Find where the given text appears and provide that cell's center as [X, Y] coordinate. 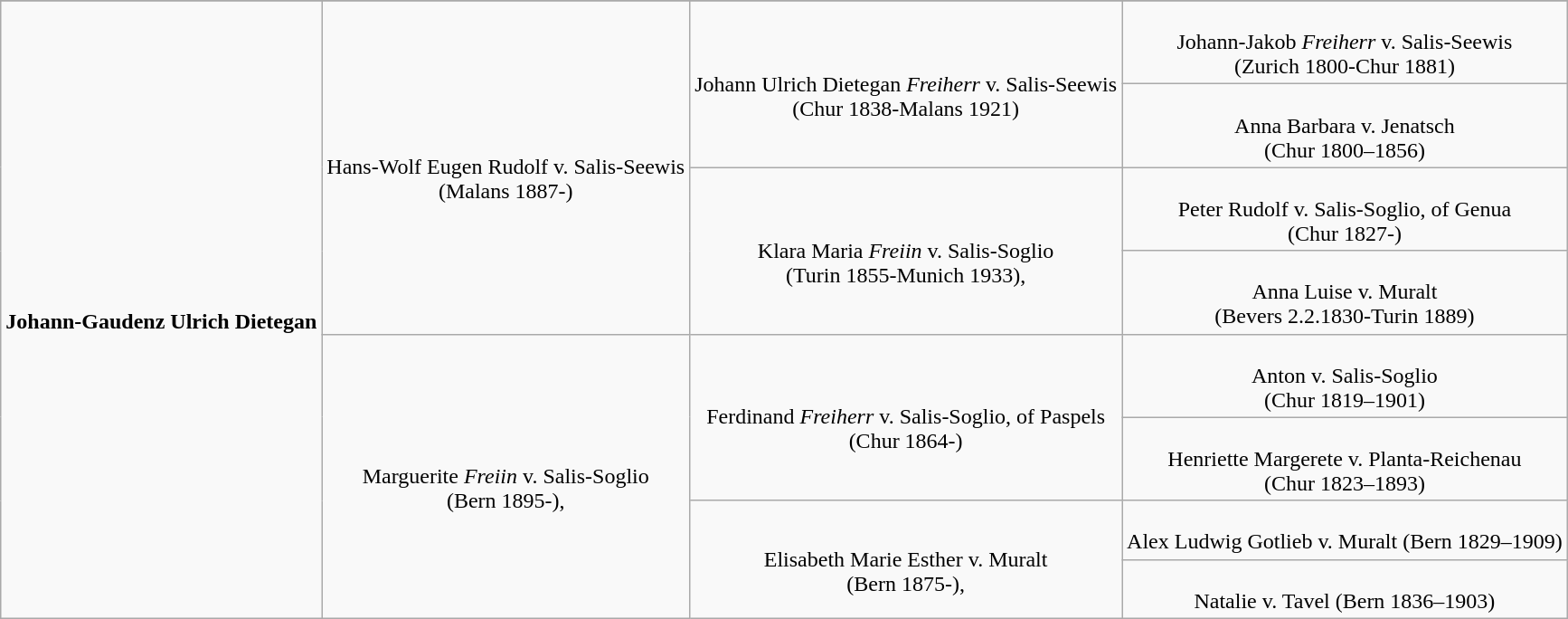
Klara Maria Freiin v. Salis-Soglio(Turin 1855-Munich 1933), [906, 251]
Natalie v. Tavel (Bern 1836–1903) [1346, 588]
Elisabeth Marie Esther v. Muralt(Bern 1875-), [906, 559]
Anna Luise v. Muralt(Bevers 2.2.1830-Turin 1889) [1346, 292]
Hans-Wolf Eugen Rudolf v. Salis-Seewis(Malans 1887-) [506, 167]
Marguerite Freiin v. Salis-Soglio(Bern 1895-), [506, 476]
Anna Barbara v. Jenatsch(Chur 1800–1856) [1346, 126]
Johann-Gaudenz Ulrich Dietegan [161, 309]
Henriette Margerete v. Planta-Reichenau(Chur 1823–1893) [1346, 459]
Anton v. Salis-Soglio(Chur 1819–1901) [1346, 376]
Alex Ludwig Gotlieb v. Muralt (Bern 1829–1909) [1346, 530]
Johann Ulrich Dietegan Freiherr v. Salis-Seewis(Chur 1838-Malans 1921) [906, 84]
Johann-Jakob Freiherr v. Salis-Seewis(Zurich 1800-Chur 1881) [1346, 43]
Peter Rudolf v. Salis-Soglio, of Genua(Chur 1827-) [1346, 209]
Ferdinand Freiherr v. Salis-Soglio, of Paspels(Chur 1864-) [906, 417]
